Detect which cell encompasses the target text, then output its (X, Y) center coordinate. 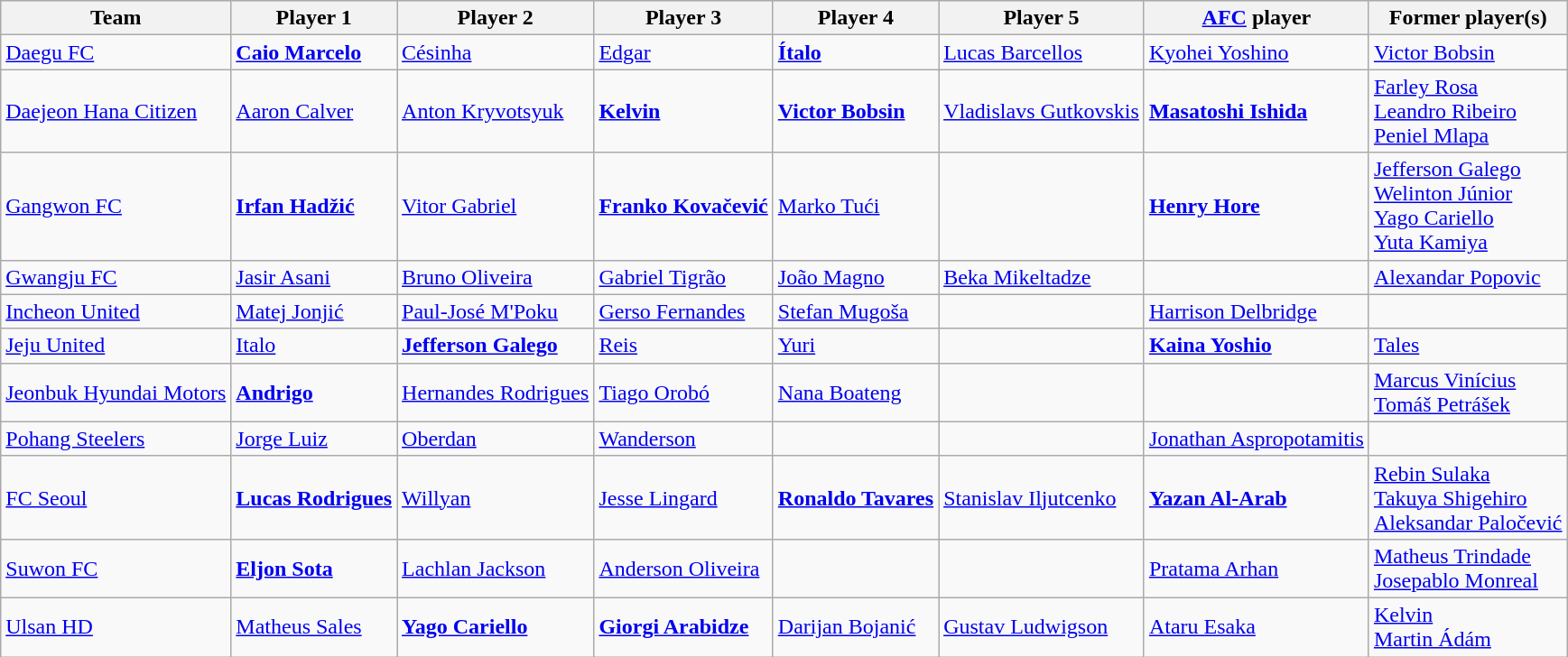
Lucas Rodrigues (314, 497)
Gabriel Tigrão (683, 277)
Rebin Sulaka Takuya Shigehiro Aleksandar Paločević (1468, 497)
Farley Rosa Leandro Ribeiro Peniel Mlapa (1468, 111)
Player 2 (496, 18)
Oberdan (496, 439)
Jefferson Galego (496, 346)
João Magno (856, 277)
Jefferson Galego Welinton Júnior Yago Cariello Yuta Kamiya (1468, 206)
Tiago Orobó (683, 392)
Kyohei Yoshino (1257, 52)
Ulsan HD (116, 626)
Yago Cariello (496, 626)
Jorge Luiz (314, 439)
Kelvin (683, 111)
Anderson Oliveira (683, 569)
Kaina Yoshio (1257, 346)
Giorgi Arabidze (683, 626)
Incheon United (116, 311)
Tales (1468, 346)
Yazan Al-Arab (1257, 497)
Aaron Calver (314, 111)
Gustav Ludwigson (1042, 626)
Vladislavs Gutkovskis (1042, 111)
Daegu FC (116, 52)
Darijan Bojanić (856, 626)
Lachlan Jackson (496, 569)
Jasir Asani (314, 277)
Marcus Vinícius Tomáš Petrášek (1468, 392)
Lucas Barcellos (1042, 52)
Jonathan Aspropotamitis (1257, 439)
Ronaldo Tavares (856, 497)
Gerso Fernandes (683, 311)
Andrigo (314, 392)
Nana Boateng (856, 392)
Caio Marcelo (314, 52)
Stanislav Iljutcenko (1042, 497)
Reis (683, 346)
Italo (314, 346)
Player 5 (1042, 18)
Gangwon FC (116, 206)
Jeonbuk Hyundai Motors (116, 392)
Irfan Hadžić (314, 206)
Eljon Sota (314, 569)
Beka Mikeltadze (1042, 277)
Team (116, 18)
Willyan (496, 497)
Hernandes Rodrigues (496, 392)
Player 3 (683, 18)
Harrison Delbridge (1257, 311)
FC Seoul (116, 497)
Jeju United (116, 346)
Former player(s) (1468, 18)
Jesse Lingard (683, 497)
Player 4 (856, 18)
Matheus Sales (314, 626)
Suwon FC (116, 569)
Ataru Esaka (1257, 626)
Player 1 (314, 18)
Franko Kovačević (683, 206)
Matheus Trindade Josepablo Monreal (1468, 569)
Pratama Arhan (1257, 569)
Henry Hore (1257, 206)
Matej Jonjić (314, 311)
Vitor Gabriel (496, 206)
Ítalo (856, 52)
AFC player (1257, 18)
Césinha (496, 52)
Stefan Mugoša (856, 311)
Paul-José M'Poku (496, 311)
Masatoshi Ishida (1257, 111)
Daejeon Hana Citizen (116, 111)
Marko Tući (856, 206)
Edgar (683, 52)
Bruno Oliveira (496, 277)
Gwangju FC (116, 277)
Kelvin Martin Ádám (1468, 626)
Pohang Steelers (116, 439)
Anton Kryvotsyuk (496, 111)
Wanderson (683, 439)
Yuri (856, 346)
Alexandar Popovic (1468, 277)
